Locate the cell with the specified text and output its (X, Y) center coordinate. 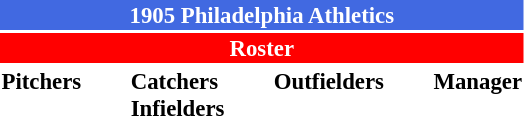
1905 Philadelphia Athletics (262, 15)
Roster (262, 48)
